Determine the [X, Y] coordinate at the center of the cell enclosing the given text.  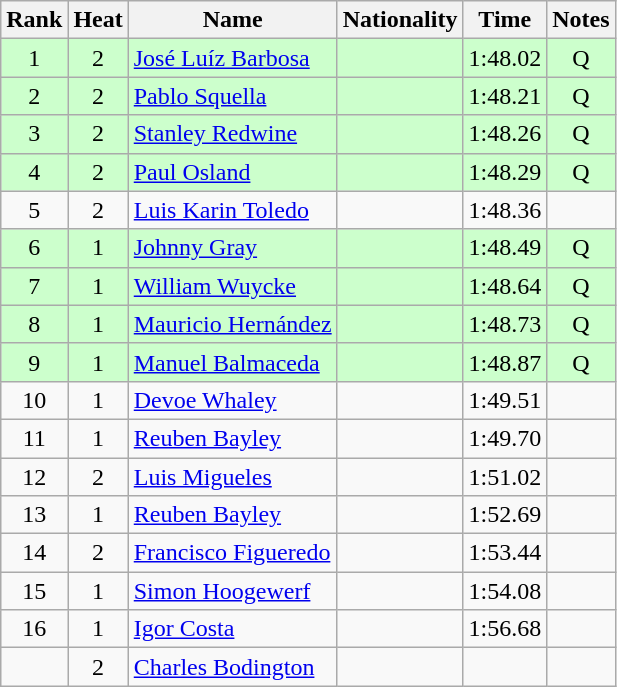
8 [34, 324]
1:54.08 [505, 591]
4 [34, 172]
5 [34, 210]
Luis Karin Toledo [232, 210]
Time [505, 20]
Heat [98, 20]
Rank [34, 20]
3 [34, 134]
Nationality [400, 20]
1:48.87 [505, 362]
6 [34, 248]
12 [34, 477]
Stanley Redwine [232, 134]
1:48.29 [505, 172]
Simon Hoogewerf [232, 591]
1:51.02 [505, 477]
1:49.51 [505, 400]
1:48.21 [505, 96]
Mauricio Hernández [232, 324]
1:49.70 [505, 438]
14 [34, 553]
11 [34, 438]
1:48.26 [505, 134]
1:52.69 [505, 515]
Luis Migueles [232, 477]
15 [34, 591]
1:48.73 [505, 324]
José Luíz Barbosa [232, 58]
16 [34, 629]
Paul Osland [232, 172]
Igor Costa [232, 629]
1:48.64 [505, 286]
Manuel Balmaceda [232, 362]
1:48.36 [505, 210]
1:48.02 [505, 58]
1:53.44 [505, 553]
William Wuycke [232, 286]
Name [232, 20]
1:48.49 [505, 248]
1:56.68 [505, 629]
Pablo Squella [232, 96]
Devoe Whaley [232, 400]
10 [34, 400]
Charles Bodington [232, 667]
Johnny Gray [232, 248]
7 [34, 286]
Notes [581, 20]
13 [34, 515]
9 [34, 362]
Francisco Figueredo [232, 553]
